Extract the (X, Y) coordinate from the center of the cell holding the provided text.  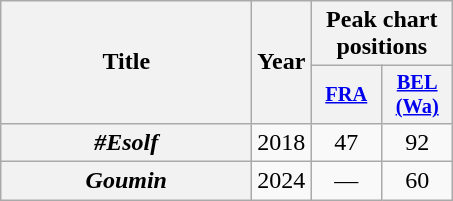
FRA (346, 95)
Year (282, 62)
Title (126, 62)
— (346, 181)
BEL (Wa) (418, 95)
92 (418, 142)
Goumin (126, 181)
2018 (282, 142)
2024 (282, 181)
60 (418, 181)
Peak chart positions (382, 34)
47 (346, 142)
#Esolf (126, 142)
